Identify which cell holds the provided text, then report its (x, y) central coordinate. 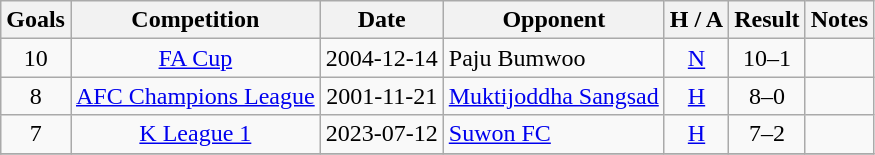
Result (767, 20)
7 (36, 134)
10 (36, 58)
K League 1 (195, 134)
Muktijoddha Sangsad (554, 96)
8 (36, 96)
Goals (36, 20)
2001-11-21 (382, 96)
FA Cup (195, 58)
Opponent (554, 20)
2004-12-14 (382, 58)
H / A (696, 20)
Notes (839, 20)
Paju Bumwoo (554, 58)
Date (382, 20)
Competition (195, 20)
2023-07-12 (382, 134)
AFC Champions League (195, 96)
Suwon FC (554, 134)
10–1 (767, 58)
8–0 (767, 96)
7–2 (767, 134)
N (696, 58)
